Extract the [X, Y] coordinate from the center of the cell holding the provided text.  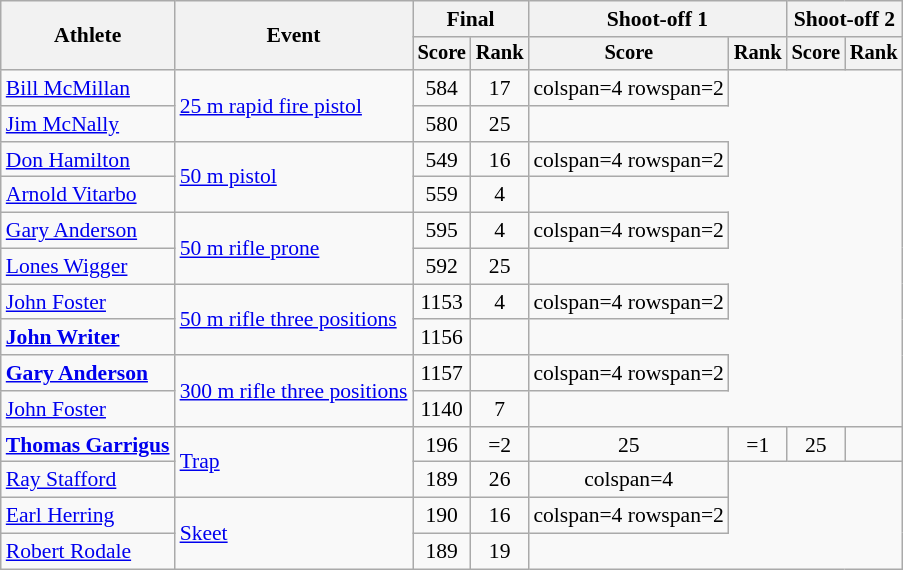
196 [442, 445]
Event [294, 36]
592 [442, 267]
595 [442, 231]
1140 [442, 409]
Shoot-off 1 [657, 19]
Final [471, 19]
=2 [500, 445]
50 m rifle prone [294, 248]
7 [500, 409]
580 [442, 124]
Shoot-off 2 [845, 19]
1156 [442, 338]
300 m rifle three positions [294, 390]
584 [442, 88]
Jim McNally [88, 124]
1153 [442, 302]
17 [500, 88]
Trap [294, 462]
John Writer [88, 338]
26 [500, 480]
Bill McMillan [88, 88]
549 [442, 160]
1157 [442, 373]
Earl Herring [88, 516]
Thomas Garrigus [88, 445]
Robert Rodale [88, 552]
Skeet [294, 534]
559 [442, 195]
Ray Stafford [88, 480]
Arnold Vitarbo [88, 195]
50 m rifle three positions [294, 320]
Athlete [88, 36]
50 m pistol [294, 178]
19 [500, 552]
Don Hamilton [88, 160]
25 m rapid fire pistol [294, 106]
=1 [758, 445]
Lones Wigger [88, 267]
190 [442, 516]
colspan=4 [628, 480]
